Locate the cell with the specified text and output its [x, y] center coordinate. 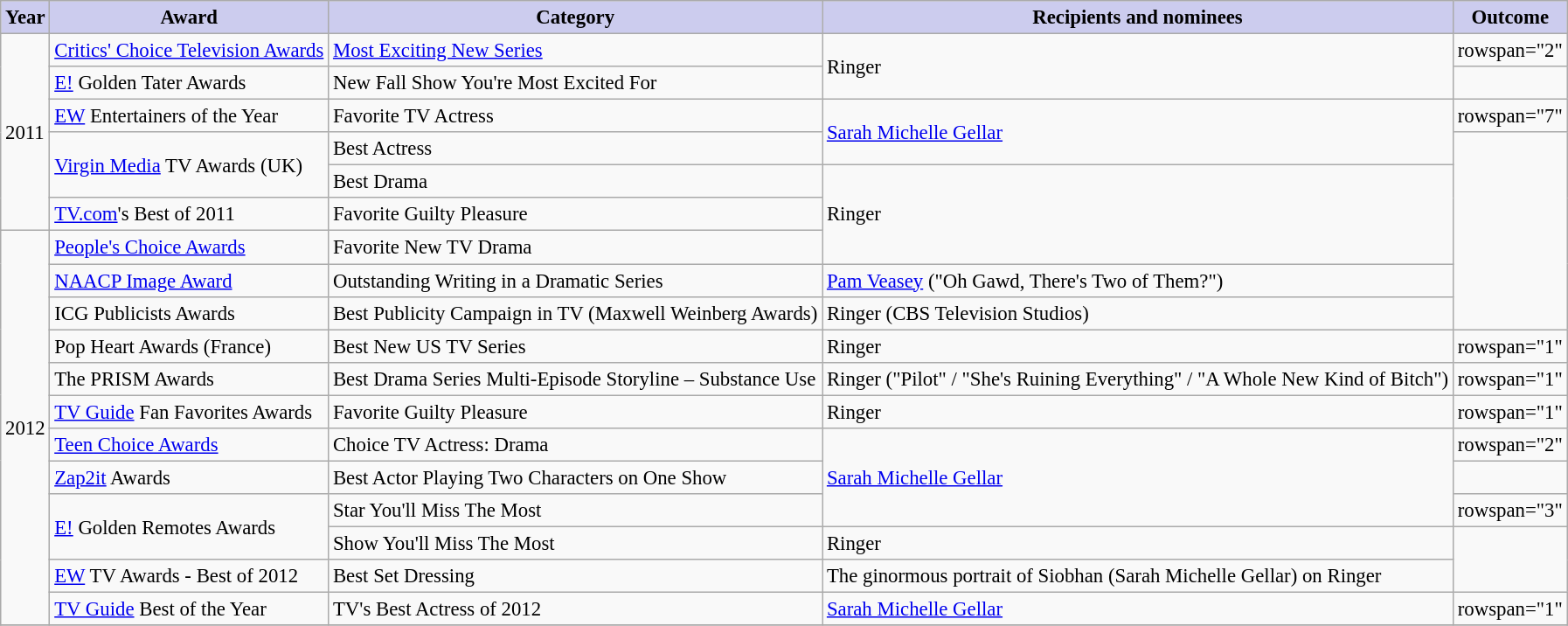
2011 [25, 133]
The PRISM Awards [189, 379]
NAACP Image Award [189, 281]
Outstanding Writing in a Dramatic Series [575, 281]
The ginormous portrait of Siobhan (Sarah Michelle Gellar) on Ringer [1138, 576]
Best Publicity Campaign in TV (Maxwell Weinberg Awards) [575, 313]
Ringer ("Pilot" / "She's Ruining Everything" / "A Whole New Kind of Bitch") [1138, 379]
ICG Publicists Awards [189, 313]
rowspan="7" [1510, 116]
Pop Heart Awards (France) [189, 346]
E! Golden Remotes Awards [189, 526]
Recipients and nominees [1138, 17]
Show You'll Miss The Most [575, 543]
Award [189, 17]
Pam Veasey ("Oh Gawd, There's Two of Them?") [1138, 281]
TV Guide Fan Favorites Awards [189, 412]
Favorite TV Actress [575, 116]
TV.com's Best of 2011 [189, 214]
Best Drama Series Multi-Episode Storyline – Substance Use [575, 379]
Ringer (CBS Television Studios) [1138, 313]
Year [25, 17]
EW Entertainers of the Year [189, 116]
EW TV Awards - Best of 2012 [189, 576]
Choice TV Actress: Drama [575, 445]
Best Actor Playing Two Characters on One Show [575, 477]
Favorite New TV Drama [575, 247]
2012 [25, 428]
rowspan="3" [1510, 511]
TV Guide Best of the Year [189, 609]
Teen Choice Awards [189, 445]
Best Set Dressing [575, 576]
Critics' Choice Television Awards [189, 51]
TV's Best Actress of 2012 [575, 609]
Most Exciting New Series [575, 51]
Best Actress [575, 149]
Category [575, 17]
Best New US TV Series [575, 346]
New Fall Show You're Most Excited For [575, 83]
Best Drama [575, 182]
Virgin Media TV Awards (UK) [189, 164]
E! Golden Tater Awards [189, 83]
Star You'll Miss The Most [575, 511]
Zap2it Awards [189, 477]
Outcome [1510, 17]
People's Choice Awards [189, 247]
